Find where the given text appears and provide that cell's center as [X, Y] coordinate. 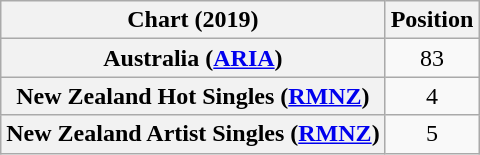
Position [432, 20]
Chart (2019) [193, 20]
83 [432, 58]
4 [432, 96]
New Zealand Hot Singles (RMNZ) [193, 96]
5 [432, 134]
New Zealand Artist Singles (RMNZ) [193, 134]
Australia (ARIA) [193, 58]
